Provide the (x, y) coordinate of the cell's center where the given text is located.  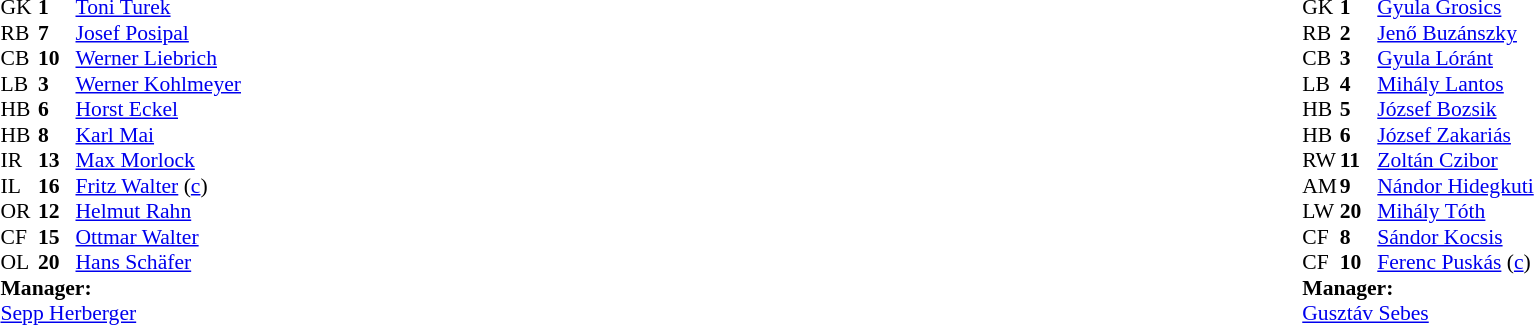
Ferenc Puskás (c) (1455, 263)
AM (1321, 186)
József Zakariás (1455, 135)
Helmut Rahn (158, 211)
Sándor Kocsis (1455, 237)
IR (19, 161)
LW (1321, 211)
József Bozsik (1455, 109)
9 (1359, 186)
16 (57, 186)
5 (1359, 109)
Fritz Walter (c) (158, 186)
Nándor Hidegkuti (1455, 186)
12 (57, 211)
11 (1359, 161)
Werner Liebrich (158, 59)
Werner Kohlmeyer (158, 84)
RW (1321, 161)
4 (1359, 84)
Max Morlock (158, 161)
Mihály Tóth (1455, 211)
OR (19, 211)
OL (19, 263)
13 (57, 161)
Josef Posipal (158, 33)
Gyula Lóránt (1455, 59)
IL (19, 186)
2 (1359, 33)
Karl Mai (158, 135)
Zoltán Czibor (1455, 161)
Hans Schäfer (158, 263)
7 (57, 33)
Mihály Lantos (1455, 84)
15 (57, 237)
Jenő Buzánszky (1455, 33)
Ottmar Walter (158, 237)
Horst Eckel (158, 109)
